Identify which cell holds the provided text, then report its [x, y] central coordinate. 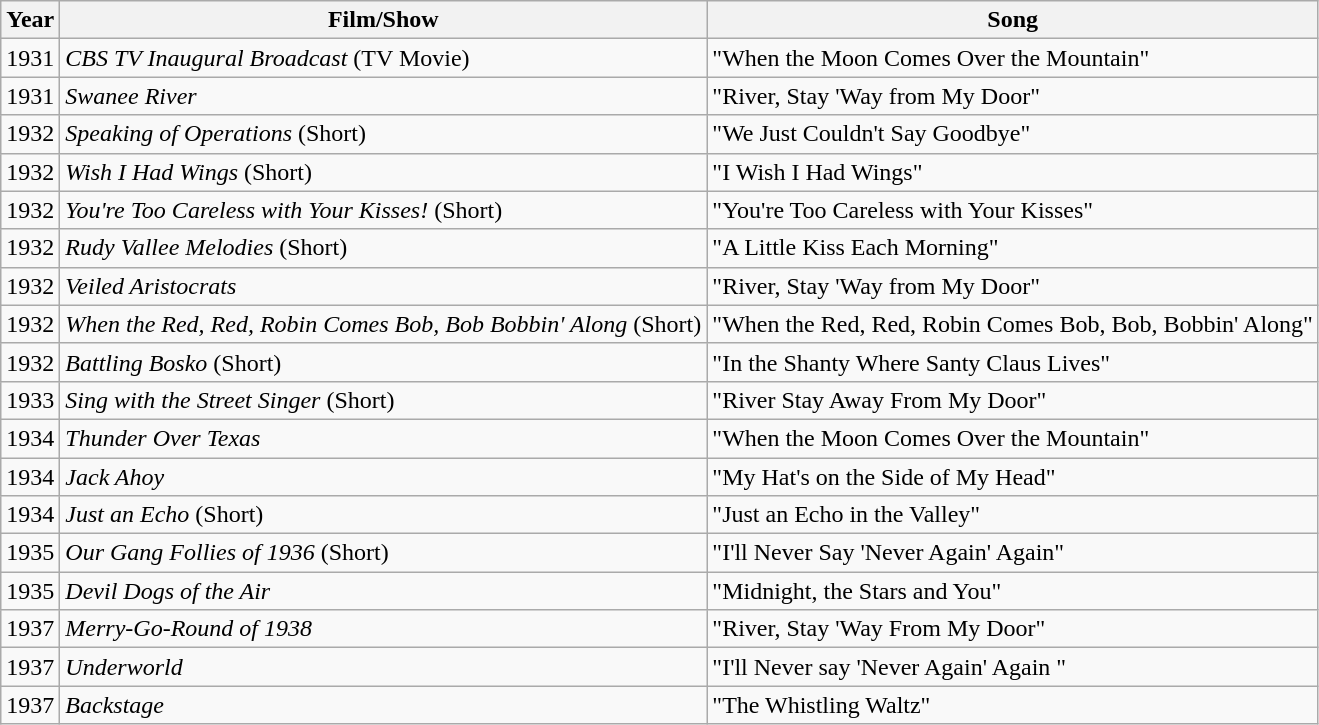
"Midnight, the Stars and You" [1013, 591]
"River, Stay 'Way From My Door" [1013, 629]
Jack Ahoy [384, 477]
"You're Too Careless with Your Kisses" [1013, 210]
Merry-Go-Round of 1938 [384, 629]
"My Hat's on the Side of My Head" [1013, 477]
Thunder Over Texas [384, 438]
"The Whistling Waltz" [1013, 705]
Year [30, 20]
"In the Shanty Where Santy Claus Lives" [1013, 362]
Swanee River [384, 96]
Sing with the Street Singer (Short) [384, 400]
Film/Show [384, 20]
Just an Echo (Short) [384, 515]
Song [1013, 20]
You're Too Careless with Your Kisses! (Short) [384, 210]
"We Just Couldn't Say Goodbye" [1013, 134]
CBS TV Inaugural Broadcast (TV Movie) [384, 58]
"River Stay Away From My Door" [1013, 400]
"Just an Echo in the Valley" [1013, 515]
"I'll Never Say 'Never Again' Again" [1013, 553]
When the Red, Red, Robin Comes Bob, Bob Bobbin' Along (Short) [384, 324]
Veiled Aristocrats [384, 286]
Our Gang Follies of 1936 (Short) [384, 553]
Rudy Vallee Melodies (Short) [384, 248]
"When the Red, Red, Robin Comes Bob, Bob, Bobbin' Along" [1013, 324]
Speaking of Operations (Short) [384, 134]
Devil Dogs of the Air [384, 591]
Wish I Had Wings (Short) [384, 172]
"I Wish I Had Wings" [1013, 172]
Battling Bosko (Short) [384, 362]
Backstage [384, 705]
1933 [30, 400]
"I'll Never say 'Never Again' Again " [1013, 667]
"A Little Kiss Each Morning" [1013, 248]
Underworld [384, 667]
